Scan for the cell matching the given text and deliver its [X, Y] coordinate at center. 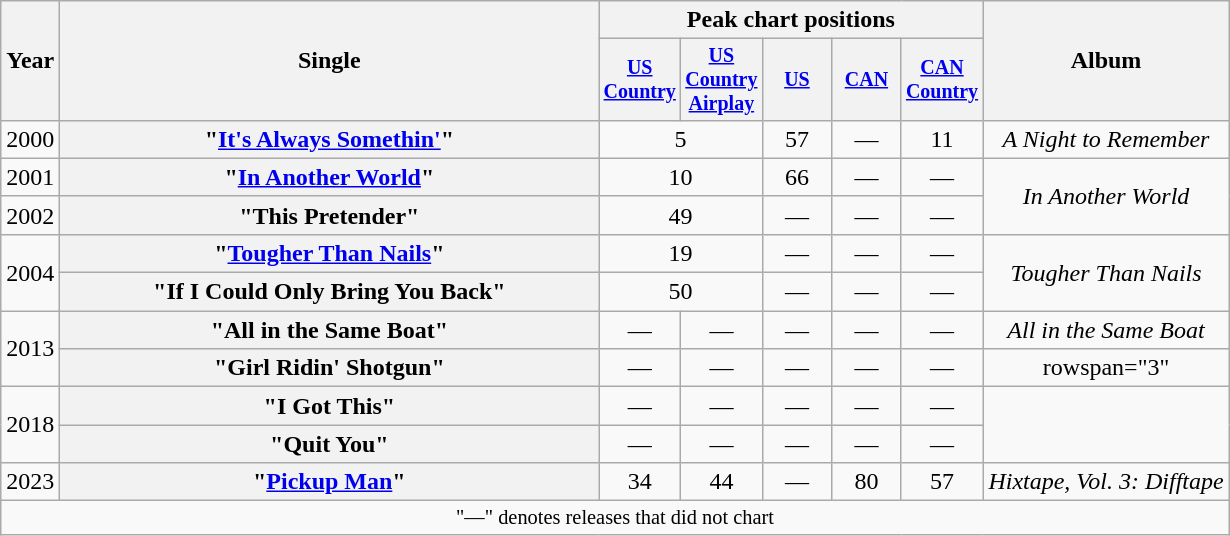
Year [30, 61]
2001 [30, 177]
US [796, 80]
"All in the Same Boat" [330, 330]
US Country [640, 80]
Single [330, 61]
A Night to Remember [1106, 139]
10 [680, 177]
2018 [30, 425]
rowspan="3" [1106, 368]
2013 [30, 349]
"If I Could Only Bring You Back" [330, 292]
19 [680, 253]
CAN Country [942, 80]
Tougher Than Nails [1106, 272]
"I Got This" [330, 406]
"Pickup Man" [330, 482]
2023 [30, 482]
"—" denotes releases that did not chart [615, 518]
In Another World [1106, 196]
2004 [30, 272]
44 [722, 482]
66 [796, 177]
"Tougher Than Nails" [330, 253]
All in the Same Boat [1106, 330]
"In Another World" [330, 177]
US Country Airplay [722, 80]
Peak chart positions [791, 20]
2000 [30, 139]
"Girl Ridin' Shotgun" [330, 368]
CAN [866, 80]
34 [640, 482]
"It's Always Somethin'" [330, 139]
49 [680, 215]
"Quit You" [330, 444]
Album [1106, 61]
50 [680, 292]
Hixtape, Vol. 3: Difftape [1106, 482]
"This Pretender" [330, 215]
11 [942, 139]
2002 [30, 215]
5 [680, 139]
80 [866, 482]
